Return the [X, Y] coordinate for the center point of the cell that contains the specified text.  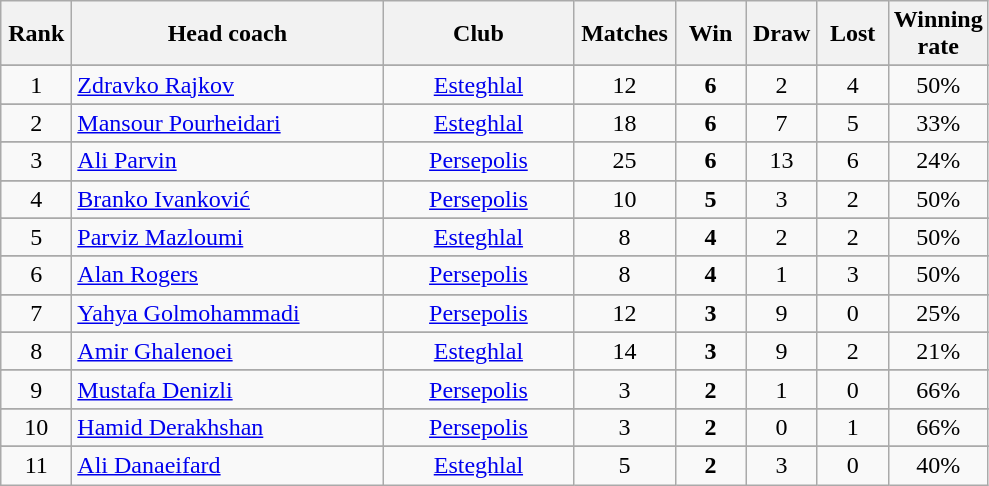
33% [938, 123]
Win [710, 34]
Draw [782, 34]
Mustafa Denizli [228, 389]
40% [938, 465]
Rank [36, 34]
25% [938, 313]
Ali Danaeifard [228, 465]
Ali Parvin [228, 161]
Head coach [228, 34]
Yahya Golmohammadi [228, 313]
Hamid Derakhshan [228, 427]
11 [36, 465]
Alan Rogers [228, 275]
Branko Ivanković [228, 199]
Amir Ghalenoei [228, 351]
14 [624, 351]
24% [938, 161]
Parviz Mazloumi [228, 237]
25 [624, 161]
Mansour Pourheidari [228, 123]
Lost [852, 34]
Winning rate [938, 34]
Club [478, 34]
13 [782, 161]
Matches [624, 34]
Zdravko Rajkov [228, 85]
21% [938, 351]
18 [624, 123]
